Identify which cell holds the provided text, then report its (X, Y) central coordinate. 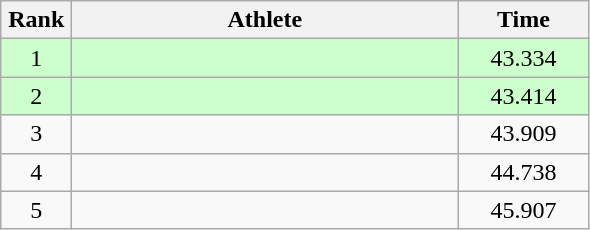
Rank (36, 20)
3 (36, 134)
2 (36, 96)
45.907 (524, 210)
5 (36, 210)
43.334 (524, 58)
4 (36, 172)
44.738 (524, 172)
1 (36, 58)
Athlete (265, 20)
43.414 (524, 96)
Time (524, 20)
43.909 (524, 134)
